Search for the cell housing the specified text and yield its (x, y) center coordinate. 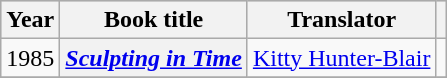
Kitty Hunter-Blair (342, 58)
Book title (154, 20)
Year (30, 20)
Sculpting in Time (154, 58)
1985 (30, 58)
Translator (342, 20)
